Capture the cell that displays the provided text and extract its [X, Y] central coordinate. 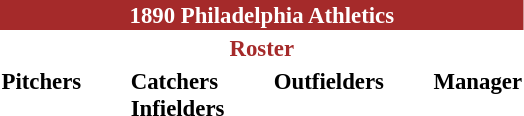
Roster [262, 48]
1890 Philadelphia Athletics [262, 15]
